Extract the (X, Y) coordinate from the center of the cell holding the provided text.  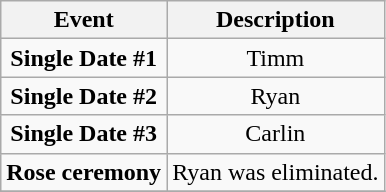
Rose ceremony (84, 172)
Timm (276, 58)
Description (276, 20)
Single Date #3 (84, 134)
Carlin (276, 134)
Ryan (276, 96)
Event (84, 20)
Ryan was eliminated. (276, 172)
Single Date #2 (84, 96)
Single Date #1 (84, 58)
